Scan for the cell matching the given text and deliver its [X, Y] coordinate at center. 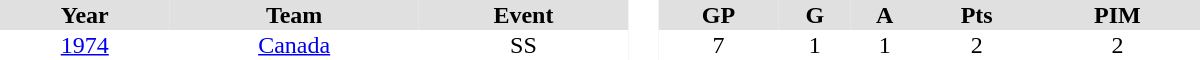
Team [294, 15]
Event [524, 15]
1974 [85, 45]
PIM [1118, 15]
SS [524, 45]
GP [718, 15]
7 [718, 45]
Canada [294, 45]
Pts [976, 15]
Year [85, 15]
A [885, 15]
G [815, 15]
